Return the [X, Y] coordinate for the center point of the cell that contains the specified text.  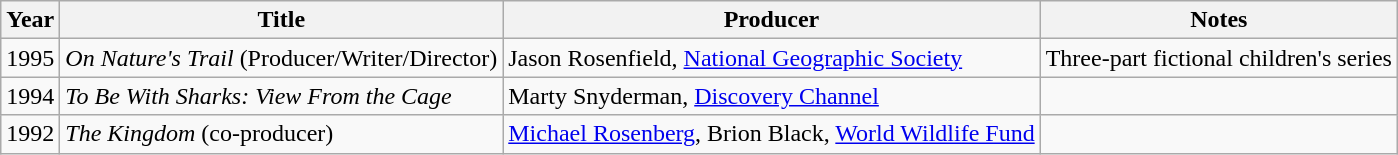
Producer [772, 20]
Notes [1218, 20]
Title [282, 20]
Three-part fictional children's series [1218, 58]
1994 [30, 96]
Marty Snyderman, Discovery Channel [772, 96]
The Kingdom (co-producer) [282, 134]
To Be With Sharks: View From the Cage [282, 96]
Jason Rosenfield, National Geographic Society [772, 58]
On Nature's Trail (Producer/Writer/Director) [282, 58]
1995 [30, 58]
1992 [30, 134]
Michael Rosenberg, Brion Black, World Wildlife Fund [772, 134]
Year [30, 20]
